Search for the cell housing the specified text and yield its (x, y) center coordinate. 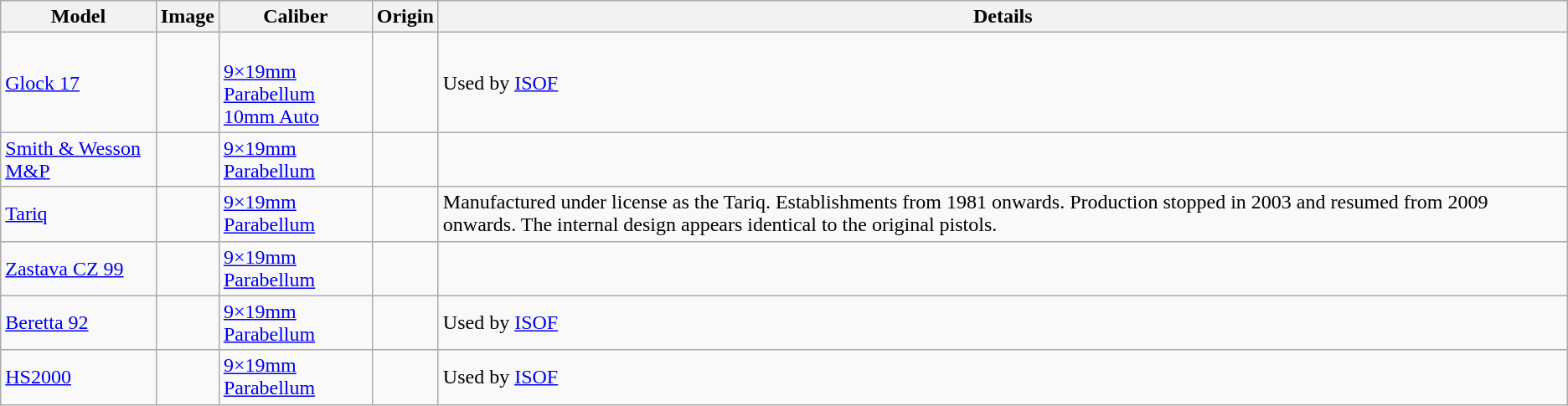
Smith & Wesson M&P (79, 159)
Caliber (295, 17)
Details (1003, 17)
Tariq (79, 214)
Beretta 92 (79, 323)
Zastava CZ 99 (79, 268)
HS2000 (79, 377)
Model (79, 17)
9×19mm Parabellum10mm Auto (295, 82)
Origin (405, 17)
Image (188, 17)
Glock 17 (79, 82)
